Identify which cell holds the provided text, then report its [X, Y] central coordinate. 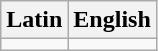
Latin [34, 20]
English [112, 20]
